Identify which cell holds the provided text, then report its (x, y) central coordinate. 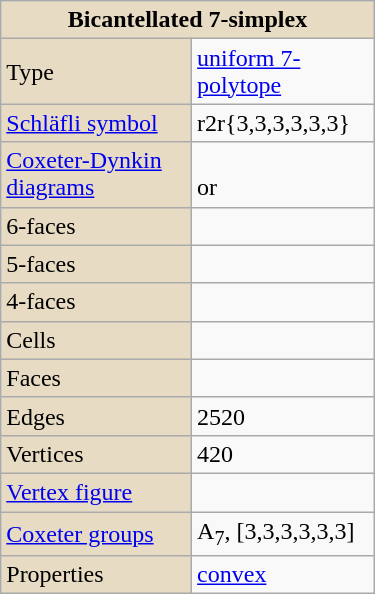
r2r{3,3,3,3,3,3} (284, 123)
Coxeter groups (96, 534)
A7, [3,3,3,3,3,3] (284, 534)
Faces (96, 378)
6-faces (96, 226)
Vertex figure (96, 492)
uniform 7-polytope (284, 72)
420 (284, 454)
Cells (96, 340)
4-faces (96, 302)
Schläfli symbol (96, 123)
Coxeter-Dynkin diagrams (96, 174)
Properties (96, 575)
convex (284, 575)
Edges (96, 416)
Vertices (96, 454)
Type (96, 72)
5-faces (96, 264)
2520 (284, 416)
or (284, 174)
Bicantellated 7-simplex (188, 20)
